Scan for the cell matching the given text and deliver its (x, y) coordinate at center. 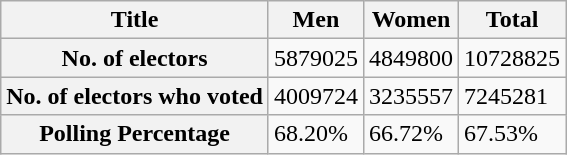
67.53% (512, 134)
3235557 (410, 96)
No. of electors who voted (135, 96)
10728825 (512, 58)
No. of electors (135, 58)
4849800 (410, 58)
7245281 (512, 96)
5879025 (316, 58)
Total (512, 20)
Women (410, 20)
66.72% (410, 134)
Polling Percentage (135, 134)
4009724 (316, 96)
Men (316, 20)
Title (135, 20)
68.20% (316, 134)
